Search for the cell housing the specified text and yield its (x, y) center coordinate. 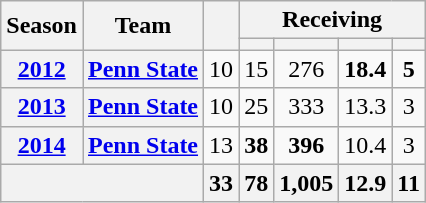
2013 (42, 107)
Receiving (332, 20)
2012 (42, 69)
25 (256, 107)
38 (256, 145)
333 (306, 107)
Season (42, 26)
12.9 (366, 183)
276 (306, 69)
18.4 (366, 69)
13 (222, 145)
15 (256, 69)
11 (409, 183)
396 (306, 145)
78 (256, 183)
5 (409, 69)
Team (142, 26)
1,005 (306, 183)
2014 (42, 145)
10.4 (366, 145)
13.3 (366, 107)
33 (222, 183)
